For the text-containing cell, return its midpoint in [X, Y] coordinate format. 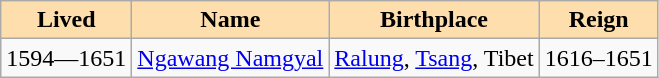
Name [230, 20]
Ralung, Tsang, Tibet [434, 58]
1616–1651 [598, 58]
Lived [66, 20]
Ngawang Namgyal [230, 58]
Birthplace [434, 20]
Reign [598, 20]
1594—1651 [66, 58]
